From the cell containing the given text, extract its center point as (X, Y) coordinate. 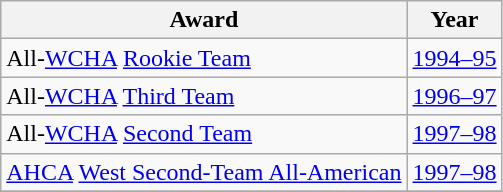
All-WCHA Third Team (204, 96)
Award (204, 20)
Year (454, 20)
1996–97 (454, 96)
1994–95 (454, 58)
All-WCHA Rookie Team (204, 58)
All-WCHA Second Team (204, 134)
AHCA West Second-Team All-American (204, 172)
